Identify which cell holds the provided text, then report its [X, Y] central coordinate. 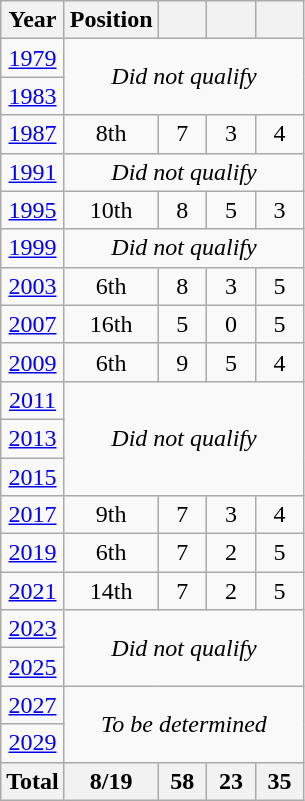
Year [33, 20]
1987 [33, 134]
1999 [33, 248]
2011 [33, 400]
1983 [33, 96]
Position [111, 20]
1979 [33, 58]
2013 [33, 438]
1995 [33, 210]
2003 [33, 286]
2009 [33, 362]
2025 [33, 667]
14th [111, 591]
1991 [33, 172]
0 [232, 324]
58 [182, 781]
8/19 [111, 781]
2007 [33, 324]
2021 [33, 591]
2023 [33, 629]
2019 [33, 553]
Total [33, 781]
To be determined [184, 724]
10th [111, 210]
16th [111, 324]
2029 [33, 743]
2015 [33, 477]
2027 [33, 705]
35 [280, 781]
9th [111, 515]
9 [182, 362]
2017 [33, 515]
8th [111, 134]
23 [232, 781]
